For the text-containing cell, return its midpoint in [x, y] coordinate format. 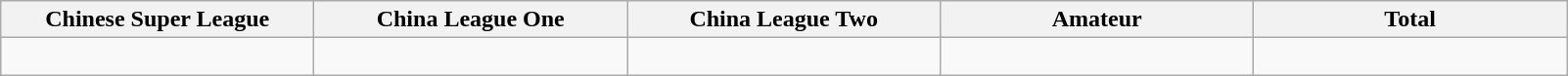
Chinese Super League [158, 19]
China League Two [784, 19]
Amateur [1097, 19]
China League One [471, 19]
Total [1410, 19]
